Provide the [X, Y] coordinate of the cell's center where the given text is located.  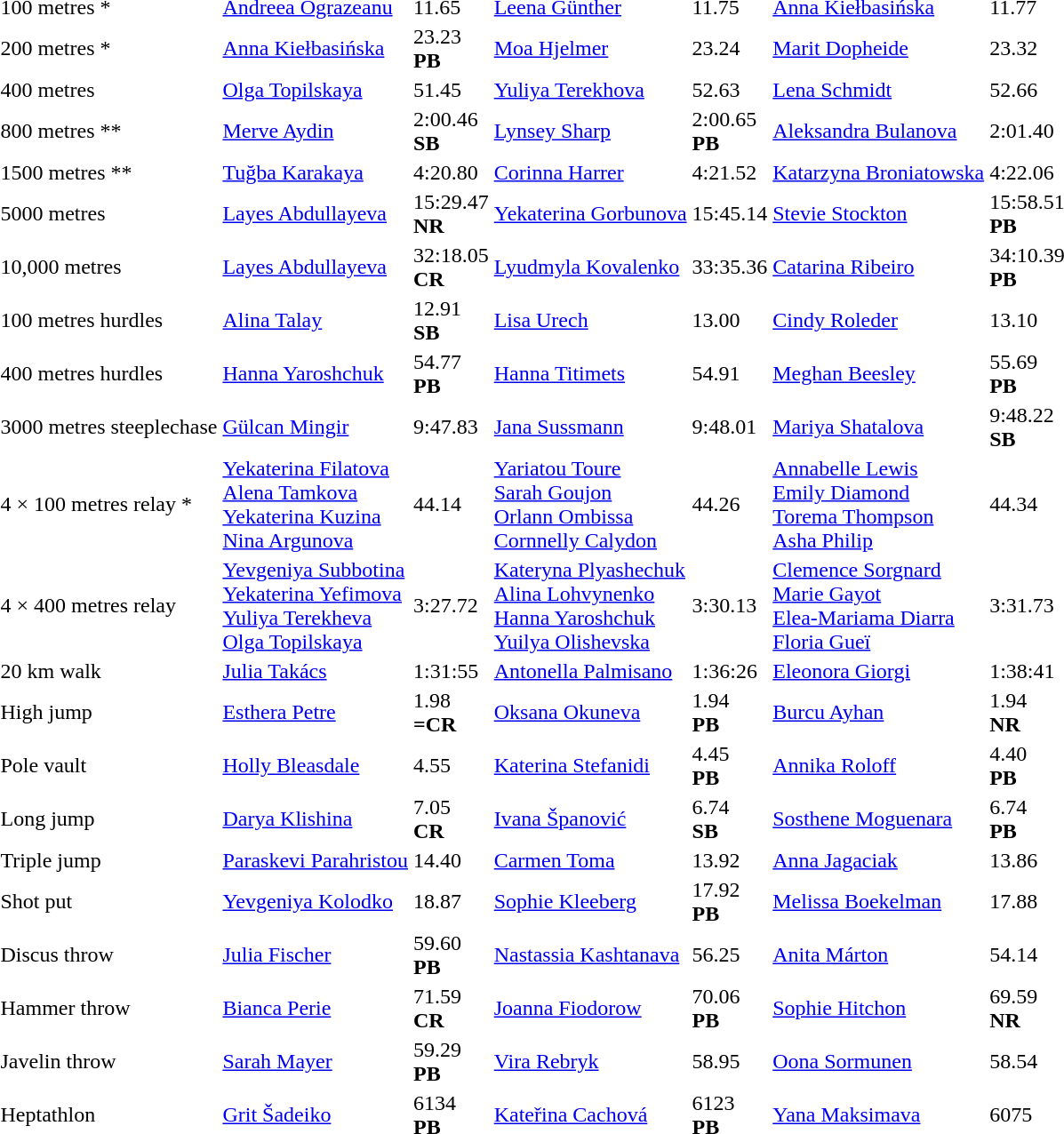
Sophie Hitchon [878, 1008]
Cindy Roleder [878, 320]
Olga Topilskaya [316, 90]
Katarzyna Broniatowska [878, 172]
71.59CR [452, 1008]
9:48.01 [730, 427]
1:31:55 [452, 671]
Sophie Kleeberg [590, 901]
Yariatou ToureSarah GoujonOrlann OmbissaCornnelly Calydon [590, 505]
9:47.83 [452, 427]
3:30.13 [730, 606]
Moa Hjelmer [590, 48]
51.45 [452, 90]
58.95 [730, 1061]
54.91 [730, 373]
4:20.80 [452, 172]
Marit Dopheide [878, 48]
Annika Roloff [878, 766]
Vira Rebryk [590, 1061]
Oksana Okuneva [590, 713]
Catarina Ribeiro [878, 267]
6.74SB [730, 819]
14.40 [452, 860]
Yekaterina Gorbunova [590, 213]
Carmen Toma [590, 860]
Bianca Perie [316, 1008]
44.14 [452, 505]
Aleksandra Bulanova [878, 132]
Paraskevi Parahristou [316, 860]
13.00 [730, 320]
Oona Sormunen [878, 1061]
7.05CR [452, 819]
52.63 [730, 90]
Clemence SorgnardMarie GayotElea-Mariama DiarraFloria Gueï [878, 606]
4:21.52 [730, 172]
17.92PB [730, 901]
56.25 [730, 954]
44.26 [730, 505]
1:36:26 [730, 671]
Joanna Fiodorow [590, 1008]
Yevgeniya Kolodko [316, 901]
70.06PB [730, 1008]
Lynsey Sharp [590, 132]
1.98=CR [452, 713]
Nastassia Kashtanava [590, 954]
Eleonora Giorgi [878, 671]
Yuliya Terekhova [590, 90]
Tuğba Karakaya [316, 172]
54.77PB [452, 373]
23.24 [730, 48]
Merve Aydin [316, 132]
15:29.47NR [452, 213]
Stevie Stockton [878, 213]
Melissa Boekelman [878, 901]
Lena Schmidt [878, 90]
Anna Kiełbasińska [316, 48]
Katerina Stefanidi [590, 766]
4.55 [452, 766]
Kateryna PlyashechukAlina LohvynenkoHanna YaroshchukYuilya Olishevska [590, 606]
Anna Jagaciak [878, 860]
4.45PB [730, 766]
Lisa Urech [590, 320]
Sarah Mayer [316, 1061]
Mariya Shatalova [878, 427]
Burcu Ayhan [878, 713]
Julia Takács [316, 671]
Yekaterina FilatovaAlena TamkovaYekaterina KuzinaNina Argunova [316, 505]
Alina Talay [316, 320]
Esthera Petre [316, 713]
Holly Bleasdale [316, 766]
Antonella Palmisano [590, 671]
Meghan Beesley [878, 373]
Lyudmyla Kovalenko [590, 267]
Gülcan Mingir [316, 427]
Corinna Harrer [590, 172]
Ivana Španović [590, 819]
13.92 [730, 860]
Yevgeniya SubbotinaYekaterina YefimovaYuliya TerekhevaOlga Topilskaya [316, 606]
3:27.72 [452, 606]
2:00.65PB [730, 132]
18.87 [452, 901]
Annabelle LewisEmily DiamondTorema ThompsonAsha Philip [878, 505]
2:00.46SB [452, 132]
Darya Klishina [316, 819]
Hanna Yaroshchuk [316, 373]
12.91SB [452, 320]
32:18.05 CR [452, 267]
59.29PB [452, 1061]
59.60PB [452, 954]
1.94PB [730, 713]
15:45.14 [730, 213]
Jana Sussmann [590, 427]
Julia Fischer [316, 954]
Hanna Titimets [590, 373]
23.23PB [452, 48]
33:35.36 [730, 267]
Sosthene Moguenara [878, 819]
Anita Márton [878, 954]
